Return (x, y) of the center of cell containing provided text 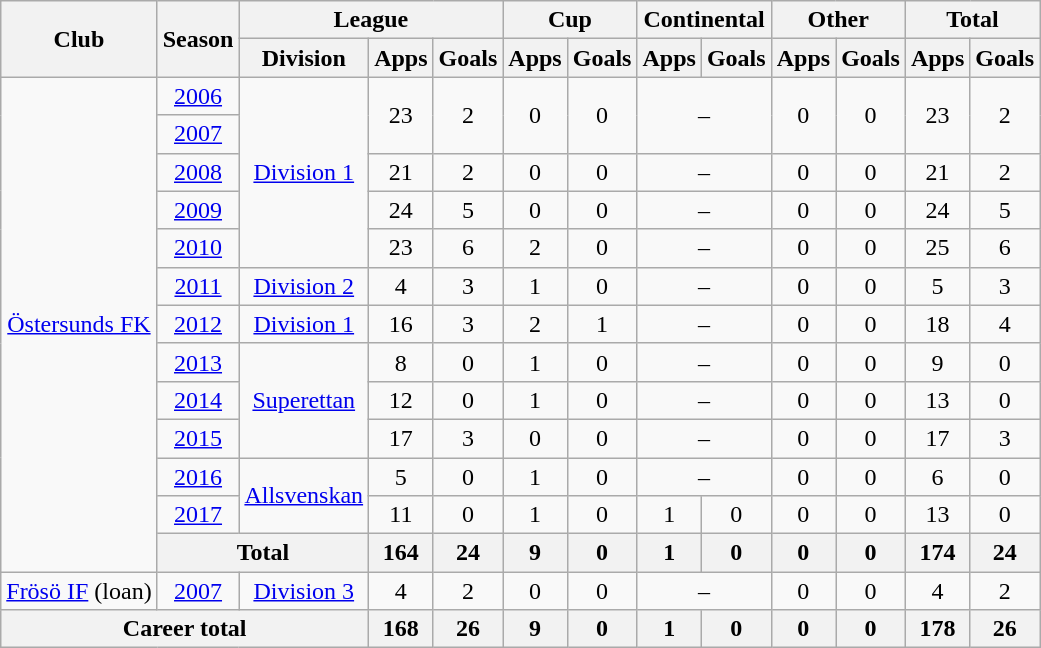
2015 (198, 438)
164 (401, 553)
2010 (198, 248)
Division 3 (304, 591)
2011 (198, 286)
League (371, 20)
2008 (198, 172)
Career total (185, 629)
2016 (198, 477)
18 (937, 324)
Continental (704, 20)
Superettan (304, 400)
178 (937, 629)
8 (401, 362)
25 (937, 248)
Frösö IF (loan) (79, 591)
11 (401, 515)
2017 (198, 515)
Other (838, 20)
Club (79, 39)
12 (401, 400)
2009 (198, 210)
Division (304, 58)
2013 (198, 362)
174 (937, 553)
Cup (570, 20)
2006 (198, 96)
Östersunds FK (79, 324)
Division 2 (304, 286)
16 (401, 324)
2014 (198, 400)
168 (401, 629)
Season (198, 39)
2012 (198, 324)
Allsvenskan (304, 496)
